Search for the cell housing the specified text and yield its [x, y] center coordinate. 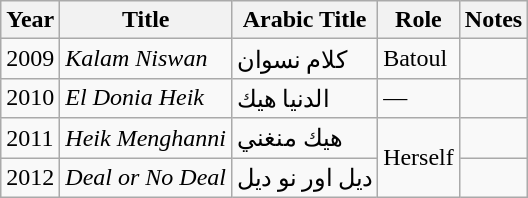
Heik Menghanni [146, 138]
Year [30, 20]
Notes [493, 20]
Role [419, 20]
ديل اور نو ديل [305, 178]
— [419, 98]
كلام نسوان [305, 59]
Herself [419, 158]
Arabic Title [305, 20]
2009 [30, 59]
Deal or No Deal [146, 178]
El Donia Heik [146, 98]
Title [146, 20]
الدنيا هيك [305, 98]
2011 [30, 138]
Kalam Niswan [146, 59]
هيك منغني [305, 138]
Batoul [419, 59]
2010 [30, 98]
2012 [30, 178]
